Find where the given text appears and provide that cell's center as (X, Y) coordinate. 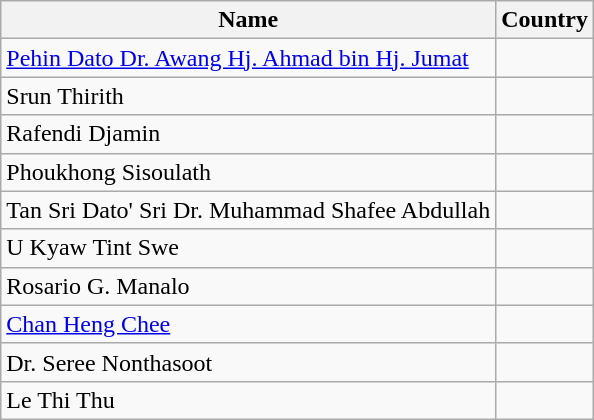
Country (545, 20)
U Kyaw Tint Swe (248, 248)
Pehin Dato Dr. Awang Hj. Ahmad bin Hj. Jumat (248, 58)
Tan Sri Dato' Sri Dr. Muhammad Shafee Abdullah (248, 210)
Rosario G. Manalo (248, 286)
Rafendi Djamin (248, 134)
Name (248, 20)
Srun Thirith (248, 96)
Chan Heng Chee (248, 324)
Dr. Seree Nonthasoot (248, 362)
Le Thi Thu (248, 400)
Phoukhong Sisoulath (248, 172)
